Find where the given text appears and provide that cell's center as [x, y] coordinate. 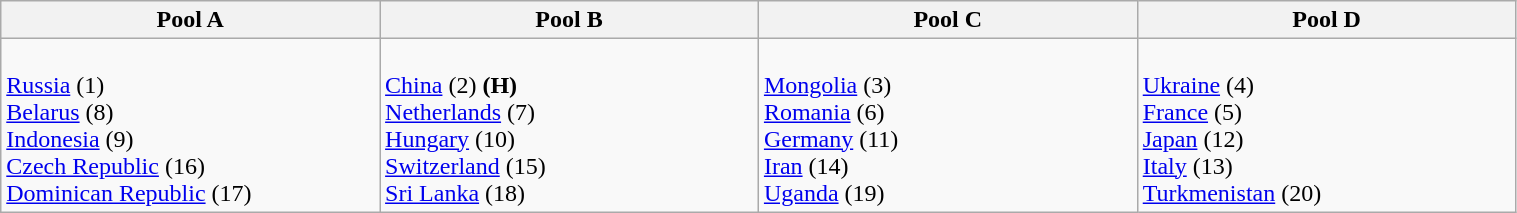
Pool B [570, 20]
China (2) (H) Netherlands (7) Hungary (10) Switzerland (15) Sri Lanka (18) [570, 126]
Pool D [1326, 20]
Ukraine (4) France (5) Japan (12) Italy (13) Turkmenistan (20) [1326, 126]
Russia (1) Belarus (8) Indonesia (9) Czech Republic (16) Dominican Republic (17) [190, 126]
Pool A [190, 20]
Pool C [948, 20]
Mongolia (3) Romania (6) Germany (11) Iran (14) Uganda (19) [948, 126]
